Output the [X, Y] coordinate of the center of the cell containing the given text.  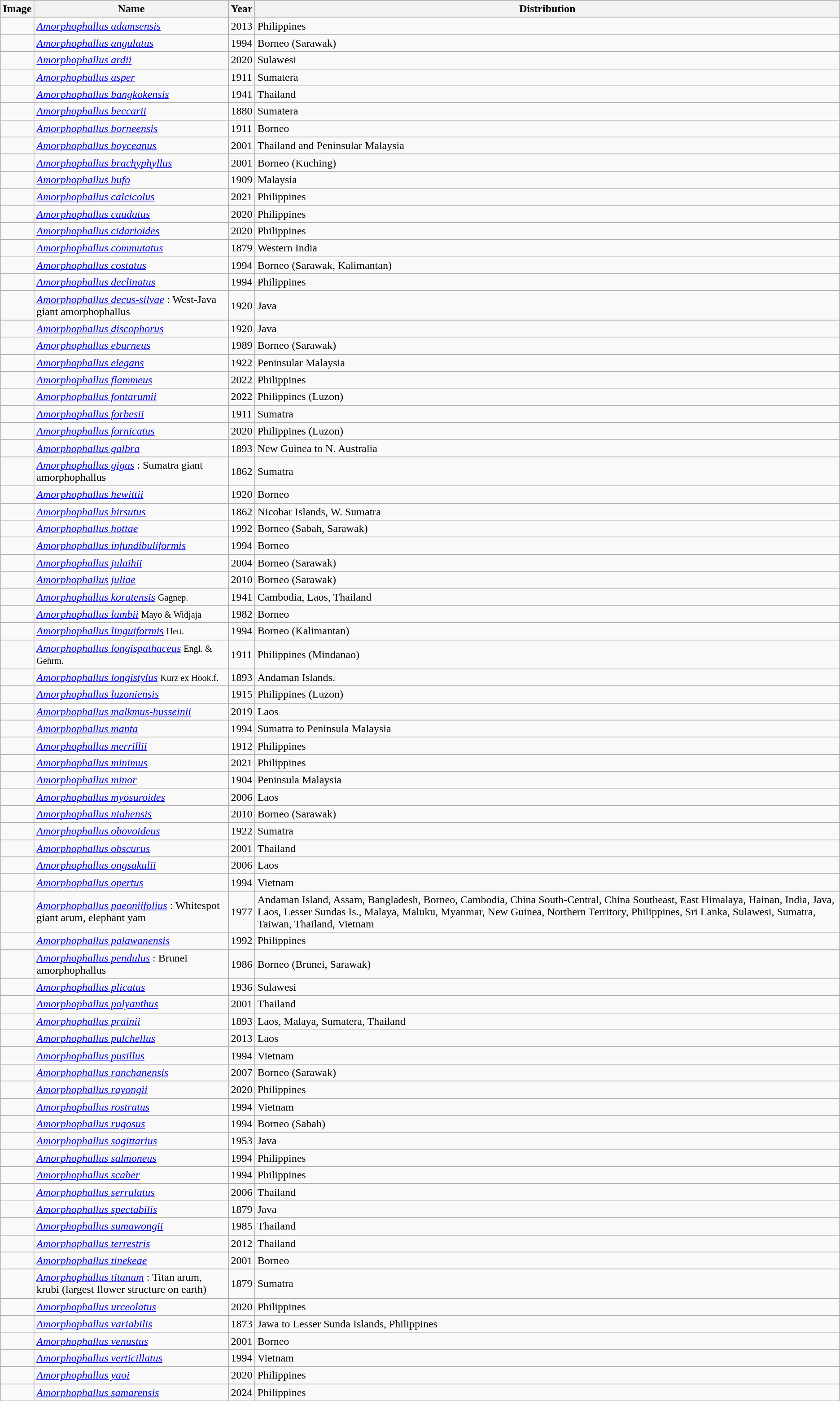
Amorphophallus koratensis Gagnep. [131, 597]
Amorphophallus variabilis [131, 1324]
1985 [241, 1226]
Amorphophallus fontarumii [131, 397]
Amorphophallus fornicatus [131, 431]
Amorphophallus yaoi [131, 1375]
Amorphophallus brachyphyllus [131, 162]
Amorphophallus longispathaceus Engl. & Gehrm. [131, 654]
Amorphophallus urceolatus [131, 1307]
Distribution [547, 9]
Amorphophallus gigas : Sumatra giant amorphophallus [131, 471]
Nicobar Islands, W. Sumatra [547, 511]
Amorphophallus beccarii [131, 111]
Amorphophallus serrulatus [131, 1192]
1915 [241, 694]
Amorphophallus commutatus [131, 248]
Amorphophallus borneensis [131, 128]
Amorphophallus juliae [131, 580]
Borneo (Kuching) [547, 162]
Western India [547, 248]
Amorphophallus lambii Mayo & Widjaja [131, 614]
Amorphophallus scaber [131, 1175]
Amorphophallus samarensis [131, 1392]
Amorphophallus salmoneus [131, 1158]
Amorphophallus paeoniifolius : Whitespot giant arum, elephant yam [131, 912]
Amorphophallus hottae [131, 529]
Amorphophallus declinatus [131, 282]
2012 [241, 1243]
1873 [241, 1324]
Borneo (Kalimantan) [547, 631]
1982 [241, 614]
Amorphophallus bangkokensis [131, 94]
Philippines (Mindanao) [547, 654]
Amorphophallus ongsakulii [131, 865]
Amorphophallus tinekeae [131, 1260]
Amorphophallus julaihii [131, 563]
Amorphophallus infundibuliformis [131, 546]
2019 [241, 711]
Year [241, 9]
Amorphophallus pulchellus [131, 1038]
Amorphophallus discophorus [131, 329]
Amorphophallus hirsutus [131, 511]
Amorphophallus polyanthus [131, 1004]
Amorphophallus angulatus [131, 43]
1953 [241, 1141]
Peninsular Malaysia [547, 363]
Cambodia, Laos, Thailand [547, 597]
Peninsula Malaysia [547, 780]
Andaman Islands. [547, 677]
Amorphophallus flammeus [131, 380]
Amorphophallus ardii [131, 60]
Amorphophallus rayongii [131, 1089]
Amorphophallus pendulus : Brunei amorphophallus [131, 964]
New Guinea to N. Australia [547, 448]
Image [17, 9]
Amorphophallus asper [131, 77]
1880 [241, 111]
Sumatra to Peninsula Malaysia [547, 729]
Amorphophallus eburneus [131, 346]
Amorphophallus obovoideus [131, 831]
1977 [241, 912]
1909 [241, 180]
Borneo (Sabah, Sarawak) [547, 529]
Amorphophallus calcicolus [131, 197]
Amorphophallus minimus [131, 763]
Amorphophallus obscurus [131, 848]
Amorphophallus malkmus-husseinii [131, 711]
1936 [241, 987]
Amorphophallus ranchanensis [131, 1072]
Amorphophallus titanum : Titan arum, krubi (largest flower structure on earth) [131, 1284]
Amorphophallus minor [131, 780]
Amorphophallus manta [131, 729]
Amorphophallus terrestris [131, 1243]
Amorphophallus costatus [131, 265]
Amorphophallus longistylus Kurz ex Hook.f. [131, 677]
Amorphophallus linguiformis Hett. [131, 631]
1904 [241, 780]
Amorphophallus prainii [131, 1021]
2024 [241, 1392]
1986 [241, 964]
Borneo (Brunei, Sarawak) [547, 964]
Borneo (Sarawak, Kalimantan) [547, 265]
Amorphophallus caudatus [131, 214]
Laos, Malaya, Sumatera, Thailand [547, 1021]
Amorphophallus palawanensis [131, 941]
Amorphophallus pusillus [131, 1055]
1989 [241, 346]
Amorphophallus niahensis [131, 814]
Amorphophallus venustus [131, 1341]
Amorphophallus forbesii [131, 414]
Amorphophallus adamsensis [131, 26]
Malaysia [547, 180]
Amorphophallus galbra [131, 448]
Amorphophallus boyceanus [131, 145]
Thailand and Peninsular Malaysia [547, 145]
Amorphophallus cidarioides [131, 231]
2004 [241, 563]
Amorphophallus bufo [131, 180]
Amorphophallus sumawongii [131, 1226]
Amorphophallus luzoniensis [131, 694]
Name [131, 9]
Amorphophallus hewittii [131, 494]
Amorphophallus rugosus [131, 1124]
Amorphophallus decus-silvae : West-Java giant amorphophallus [131, 305]
Jawa to Lesser Sunda Islands, Philippines [547, 1324]
Amorphophallus plicatus [131, 987]
1912 [241, 746]
Amorphophallus rostratus [131, 1107]
Amorphophallus opertus [131, 883]
Amorphophallus verticillatus [131, 1358]
Amorphophallus spectabilis [131, 1209]
Amorphophallus myosuroides [131, 797]
Amorphophallus elegans [131, 363]
2007 [241, 1072]
Amorphophallus sagittarius [131, 1141]
Amorphophallus merrillii [131, 746]
Borneo (Sabah) [547, 1124]
